Capture the cell that displays the provided text and extract its [x, y] central coordinate. 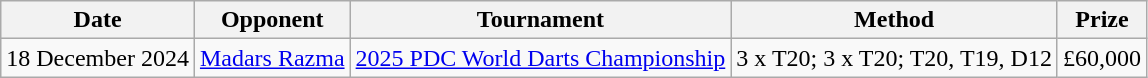
Method [894, 20]
£60,000 [1102, 58]
Tournament [540, 20]
Date [98, 20]
3 x T20; 3 x T20; T20, T19, D12 [894, 58]
Opponent [272, 20]
2025 PDC World Darts Championship [540, 58]
18 December 2024 [98, 58]
Prize [1102, 20]
Madars Razma [272, 58]
